Output the (x, y) coordinate of the center of the cell containing the given text.  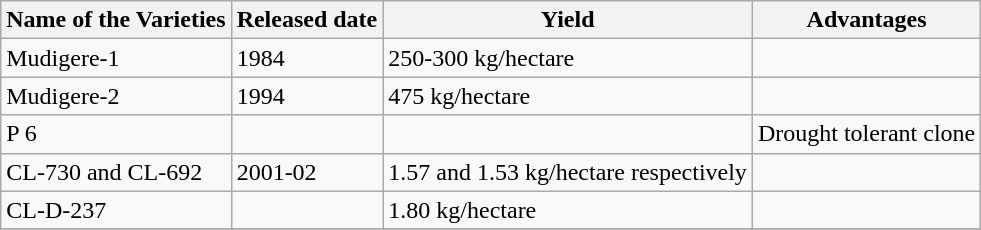
Mudigere-1 (116, 58)
1.57 and 1.53 kg/hectare respectively (568, 172)
Name of the Varieties (116, 20)
Yield (568, 20)
Mudigere-2 (116, 96)
P 6 (116, 134)
475 kg/hectare (568, 96)
CL-730 and CL-692 (116, 172)
1994 (307, 96)
2001-02 (307, 172)
Released date (307, 20)
CL-D-237 (116, 210)
1984 (307, 58)
250-300 kg/hectare (568, 58)
Advantages (866, 20)
Drought tolerant clone (866, 134)
1.80 kg/hectare (568, 210)
